From the cell containing the given text, extract its center point as (X, Y) coordinate. 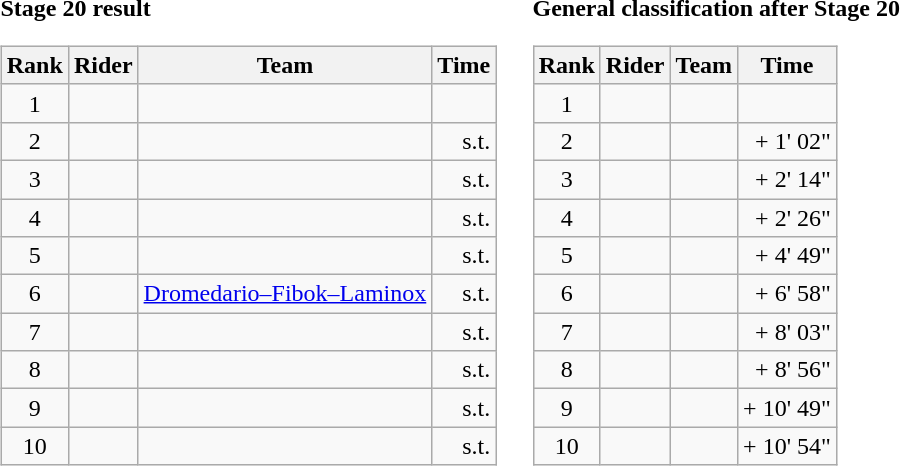
+ 1' 02" (788, 141)
Dromedario–Fibok–Laminox (285, 294)
+ 4' 49" (788, 256)
+ 10' 54" (788, 446)
+ 10' 49" (788, 408)
+ 8' 56" (788, 370)
+ 6' 58" (788, 294)
+ 2' 14" (788, 179)
+ 8' 03" (788, 332)
+ 2' 26" (788, 217)
